Detect which cell encompasses the target text, then output its (X, Y) center coordinate. 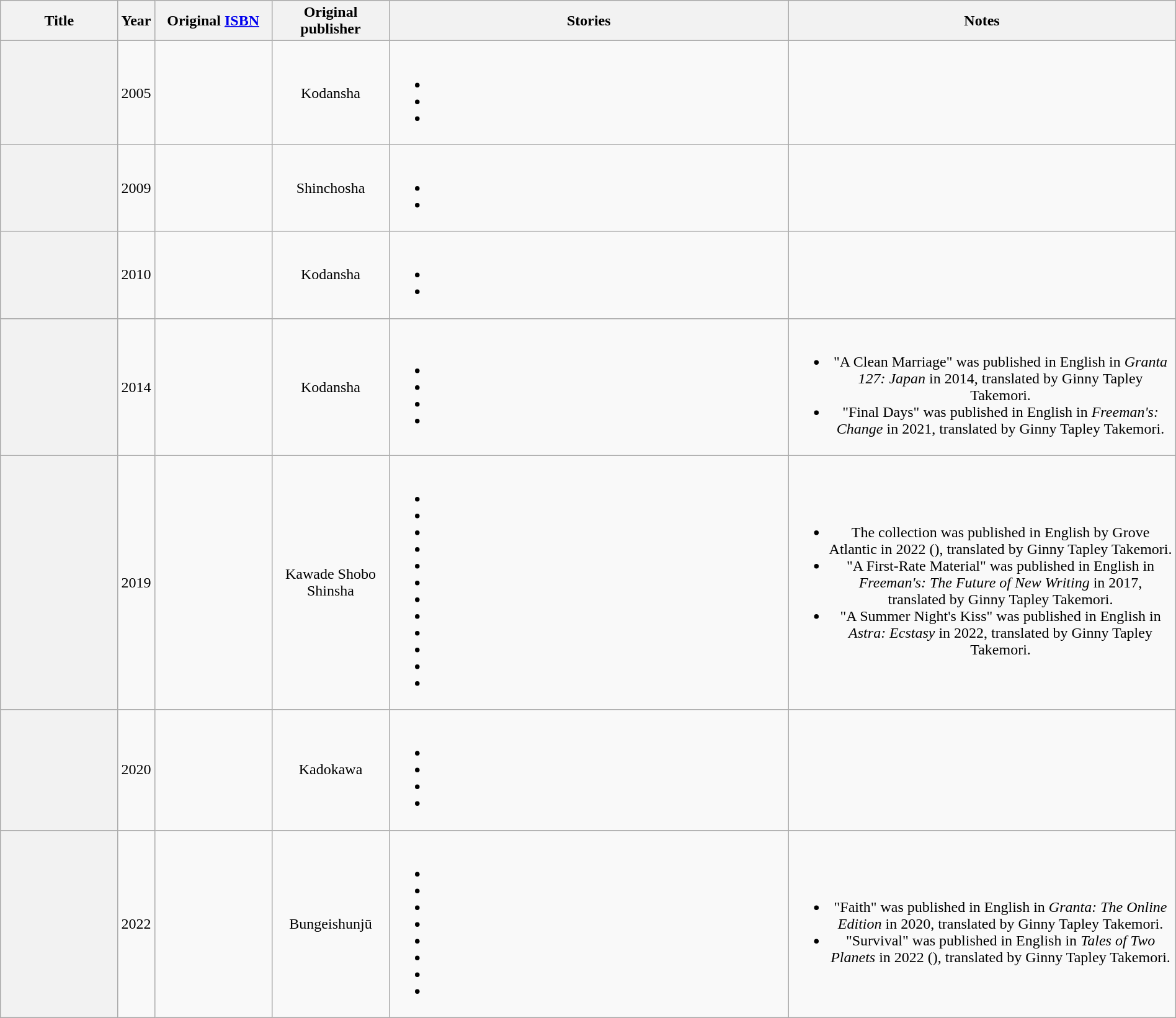
Stories (589, 21)
2010 (136, 275)
Bungeishunjū (330, 924)
Kadokawa (330, 770)
2009 (136, 188)
2019 (136, 583)
Original publisher (330, 21)
Notes (982, 21)
Year (136, 21)
2022 (136, 924)
Shinchosha (330, 188)
Kawade Shobo Shinsha (330, 583)
2014 (136, 387)
Title (60, 21)
Original ISBN (213, 21)
2005 (136, 93)
2020 (136, 770)
